For the text-containing cell, return its midpoint in (x, y) coordinate format. 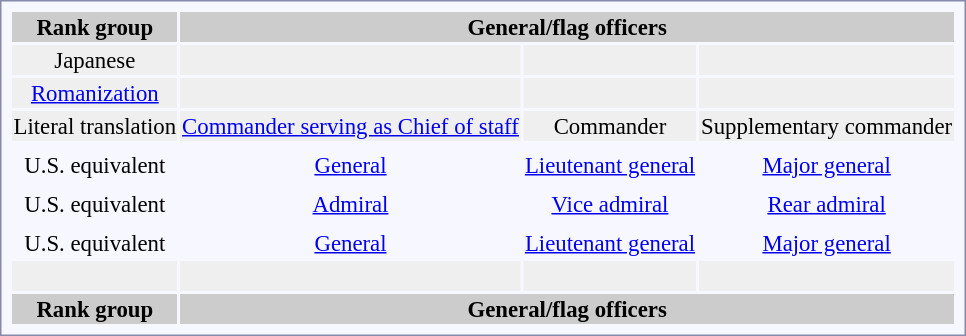
Commander serving as Chief of staff (351, 126)
Romanization (95, 93)
Japanese (95, 60)
Vice admiral (610, 204)
Rear admiral (827, 204)
Admiral (351, 204)
Supplementary commander (827, 126)
Commander (610, 126)
Literal translation (95, 126)
